For the text-containing cell, return its midpoint in [x, y] coordinate format. 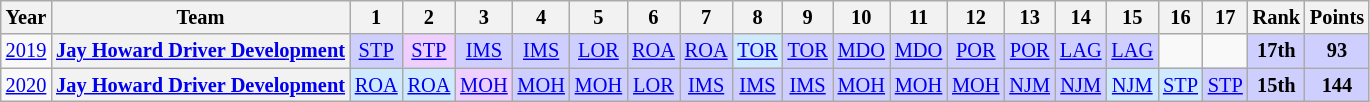
Year [26, 17]
17th [1276, 51]
10 [862, 17]
8 [757, 17]
7 [706, 17]
15 [1132, 17]
12 [976, 17]
Rank [1276, 17]
1 [376, 17]
9 [808, 17]
Team [200, 17]
16 [1180, 17]
2 [430, 17]
4 [542, 17]
93 [1337, 51]
13 [1029, 17]
17 [1226, 17]
144 [1337, 85]
11 [918, 17]
2020 [26, 85]
Points [1337, 17]
15th [1276, 85]
3 [484, 17]
2019 [26, 51]
6 [654, 17]
14 [1081, 17]
5 [598, 17]
